Capture the cell that displays the provided text and extract its [X, Y] central coordinate. 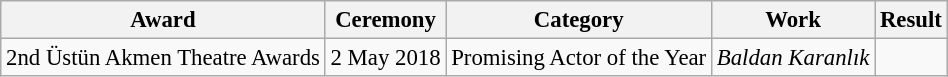
Category [579, 20]
Result [912, 20]
Ceremony [386, 20]
Work [794, 20]
Award [163, 20]
Baldan Karanlık [794, 58]
Promising Actor of the Year [579, 58]
2 May 2018 [386, 58]
2nd Üstün Akmen Theatre Awards [163, 58]
